Return [x, y] of the center of cell containing provided text 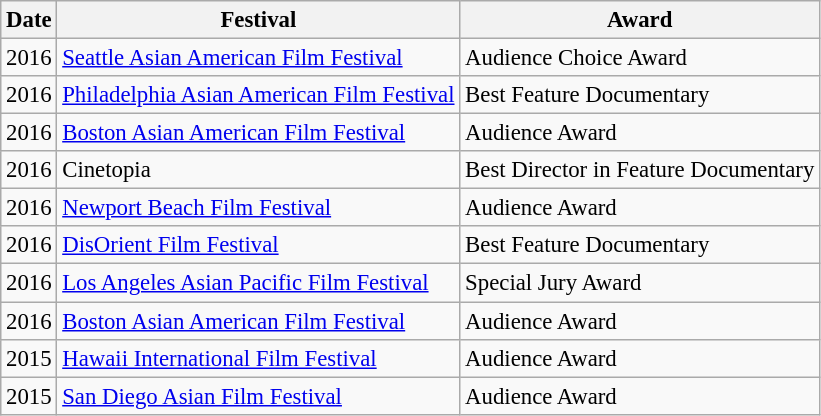
Cinetopia [258, 170]
San Diego Asian Film Festival [258, 396]
Seattle Asian American Film Festival [258, 58]
Newport Beach Film Festival [258, 208]
Audience Choice Award [640, 58]
Special Jury Award [640, 283]
Philadelphia Asian American Film Festival [258, 95]
DisOrient Film Festival [258, 245]
Date [29, 20]
Award [640, 20]
Festival [258, 20]
Hawaii International Film Festival [258, 358]
Best Director in Feature Documentary [640, 170]
Los Angeles Asian Pacific Film Festival [258, 283]
